For the text-containing cell, return its midpoint in [X, Y] coordinate format. 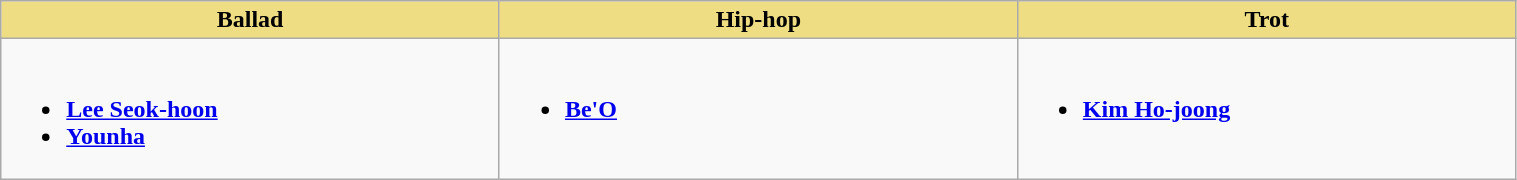
Hip-hop [758, 20]
Kim Ho-joong [1266, 109]
Lee Seok-hoonYounha [250, 109]
Trot [1266, 20]
Ballad [250, 20]
Be'O [758, 109]
